Find where the given text appears and provide that cell's center as (x, y) coordinate. 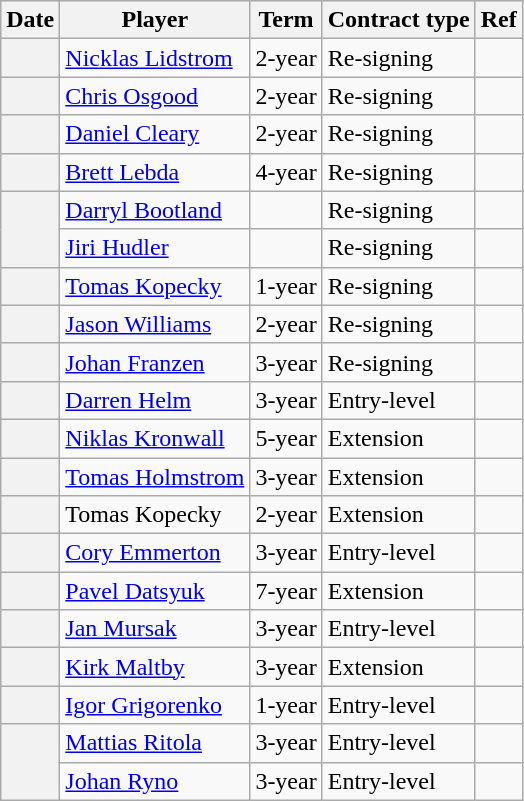
Johan Ryno (155, 781)
Jason Williams (155, 324)
Mattias Ritola (155, 743)
Johan Franzen (155, 362)
Date (30, 20)
Darren Helm (155, 400)
Daniel Cleary (155, 134)
Term (286, 20)
Brett Lebda (155, 172)
Darryl Bootland (155, 210)
Jan Mursak (155, 629)
Contract type (398, 20)
Chris Osgood (155, 96)
Tomas Holmstrom (155, 477)
Pavel Datsyuk (155, 591)
Cory Emmerton (155, 553)
5-year (286, 438)
Nicklas Lidstrom (155, 58)
Igor Grigorenko (155, 705)
Player (155, 20)
Jiri Hudler (155, 248)
Kirk Maltby (155, 667)
Ref (498, 20)
Niklas Kronwall (155, 438)
7-year (286, 591)
4-year (286, 172)
